Pinpoint the cell where the given text exists, returning its (X, Y) midpoint coordinate. 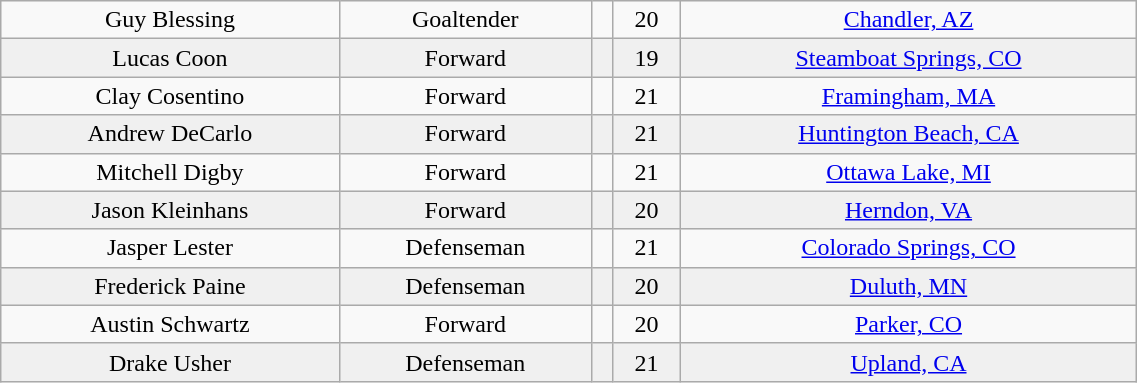
Jasper Lester (170, 248)
19 (647, 58)
Jason Kleinhans (170, 210)
Steamboat Springs, CO (908, 58)
Parker, CO (908, 324)
Guy Blessing (170, 20)
Ottawa Lake, MI (908, 172)
Herndon, VA (908, 210)
Lucas Coon (170, 58)
Framingham, MA (908, 96)
Frederick Paine (170, 286)
Mitchell Digby (170, 172)
Huntington Beach, CA (908, 134)
Drake Usher (170, 362)
Clay Cosentino (170, 96)
Duluth, MN (908, 286)
Chandler, AZ (908, 20)
Austin Schwartz (170, 324)
Colorado Springs, CO (908, 248)
Upland, CA (908, 362)
Andrew DeCarlo (170, 134)
Goaltender (465, 20)
